Find where the given text appears and provide that cell's center as [X, Y] coordinate. 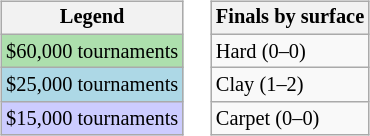
$25,000 tournaments [92, 85]
Carpet (0–0) [290, 119]
$15,000 tournaments [92, 119]
Legend [92, 18]
$60,000 tournaments [92, 51]
Clay (1–2) [290, 85]
Finals by surface [290, 18]
Hard (0–0) [290, 51]
